For the text-containing cell, return its midpoint in [X, Y] coordinate format. 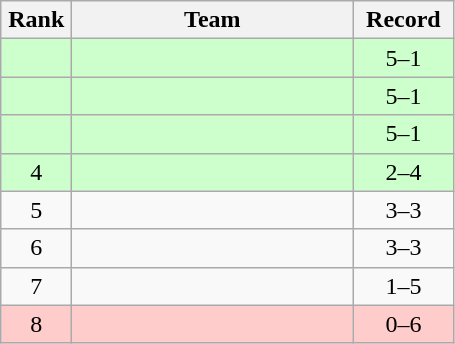
1–5 [404, 286]
2–4 [404, 172]
Record [404, 20]
6 [36, 248]
7 [36, 286]
Team [212, 20]
5 [36, 210]
Rank [36, 20]
4 [36, 172]
0–6 [404, 324]
8 [36, 324]
